Output the (X, Y) coordinate of the center of the cell containing the given text.  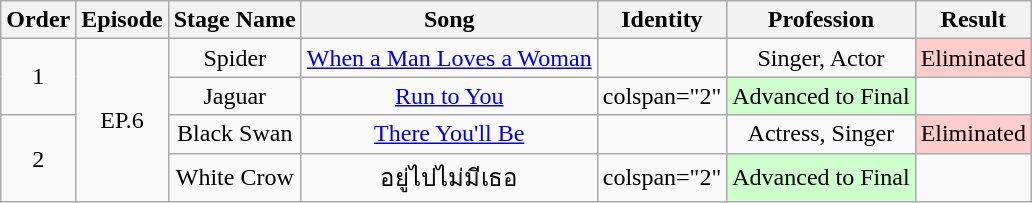
Order (38, 20)
อยู่ไปไม่มีเธอ (449, 178)
Jaguar (234, 96)
Actress, Singer (821, 134)
Episode (122, 20)
Spider (234, 58)
Singer, Actor (821, 58)
Identity (662, 20)
When a Man Loves a Woman (449, 58)
1 (38, 77)
Stage Name (234, 20)
Black Swan (234, 134)
White Crow (234, 178)
There You'll Be (449, 134)
Run to You (449, 96)
Song (449, 20)
Result (973, 20)
EP.6 (122, 120)
2 (38, 158)
Profession (821, 20)
